Provide the (x, y) coordinate of the cell's center where the given text is located.  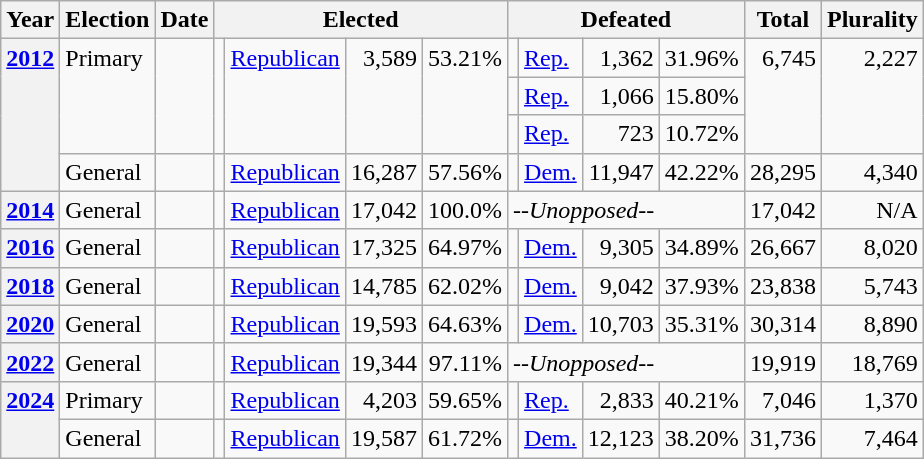
34.89% (702, 248)
2014 (30, 210)
62.02% (464, 286)
2024 (30, 419)
19,587 (384, 438)
Elected (361, 20)
3,589 (384, 96)
19,593 (384, 324)
64.63% (464, 324)
59.65% (464, 400)
35.31% (702, 324)
1,362 (620, 58)
Election (108, 20)
1,066 (620, 96)
2018 (30, 286)
42.22% (702, 172)
5,743 (872, 286)
14,785 (384, 286)
1,370 (872, 400)
30,314 (782, 324)
8,020 (872, 248)
26,667 (782, 248)
6,745 (782, 96)
40.21% (702, 400)
15.80% (702, 96)
23,838 (782, 286)
11,947 (620, 172)
N/A (872, 210)
8,890 (872, 324)
723 (620, 134)
16,287 (384, 172)
61.72% (464, 438)
37.93% (702, 286)
31,736 (782, 438)
Total (782, 20)
2016 (30, 248)
12,123 (620, 438)
2022 (30, 362)
9,305 (620, 248)
Defeated (626, 20)
38.20% (702, 438)
28,295 (782, 172)
10.72% (702, 134)
2,833 (620, 400)
64.97% (464, 248)
Date (184, 20)
97.11% (464, 362)
100.0% (464, 210)
53.21% (464, 96)
10,703 (620, 324)
2012 (30, 115)
Plurality (872, 20)
4,203 (384, 400)
31.96% (702, 58)
19,919 (782, 362)
17,325 (384, 248)
18,769 (872, 362)
7,464 (872, 438)
57.56% (464, 172)
19,344 (384, 362)
7,046 (782, 400)
2,227 (872, 96)
Year (30, 20)
4,340 (872, 172)
2020 (30, 324)
9,042 (620, 286)
